Provide the (x, y) coordinate of the cell's center where the given text is located.  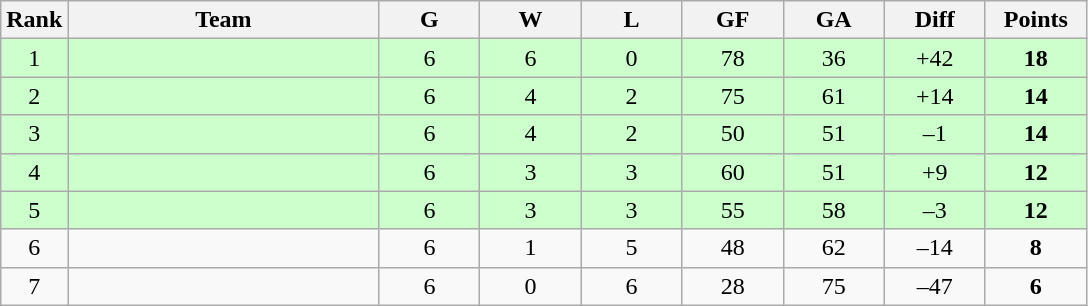
–1 (934, 134)
+42 (934, 58)
8 (1036, 248)
+9 (934, 172)
58 (834, 210)
48 (732, 248)
61 (834, 96)
G (430, 20)
–14 (934, 248)
+14 (934, 96)
60 (732, 172)
78 (732, 58)
Rank (34, 20)
–47 (934, 286)
50 (732, 134)
55 (732, 210)
Diff (934, 20)
36 (834, 58)
62 (834, 248)
Team (224, 20)
28 (732, 286)
7 (34, 286)
Points (1036, 20)
18 (1036, 58)
GF (732, 20)
L (632, 20)
W (530, 20)
GA (834, 20)
–3 (934, 210)
